From the cell containing the given text, extract its center point as [x, y] coordinate. 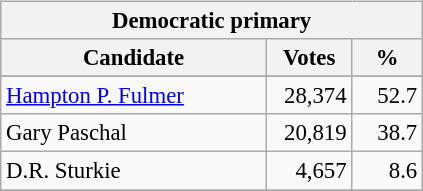
Votes [309, 58]
Candidate [134, 58]
% [388, 58]
20,819 [309, 133]
Hampton P. Fulmer [134, 96]
Democratic primary [212, 21]
D.R. Sturkie [134, 171]
Gary Paschal [134, 133]
52.7 [388, 96]
4,657 [309, 171]
28,374 [309, 96]
8.6 [388, 171]
38.7 [388, 133]
